Output the (x, y) coordinate of the center of the cell containing the given text.  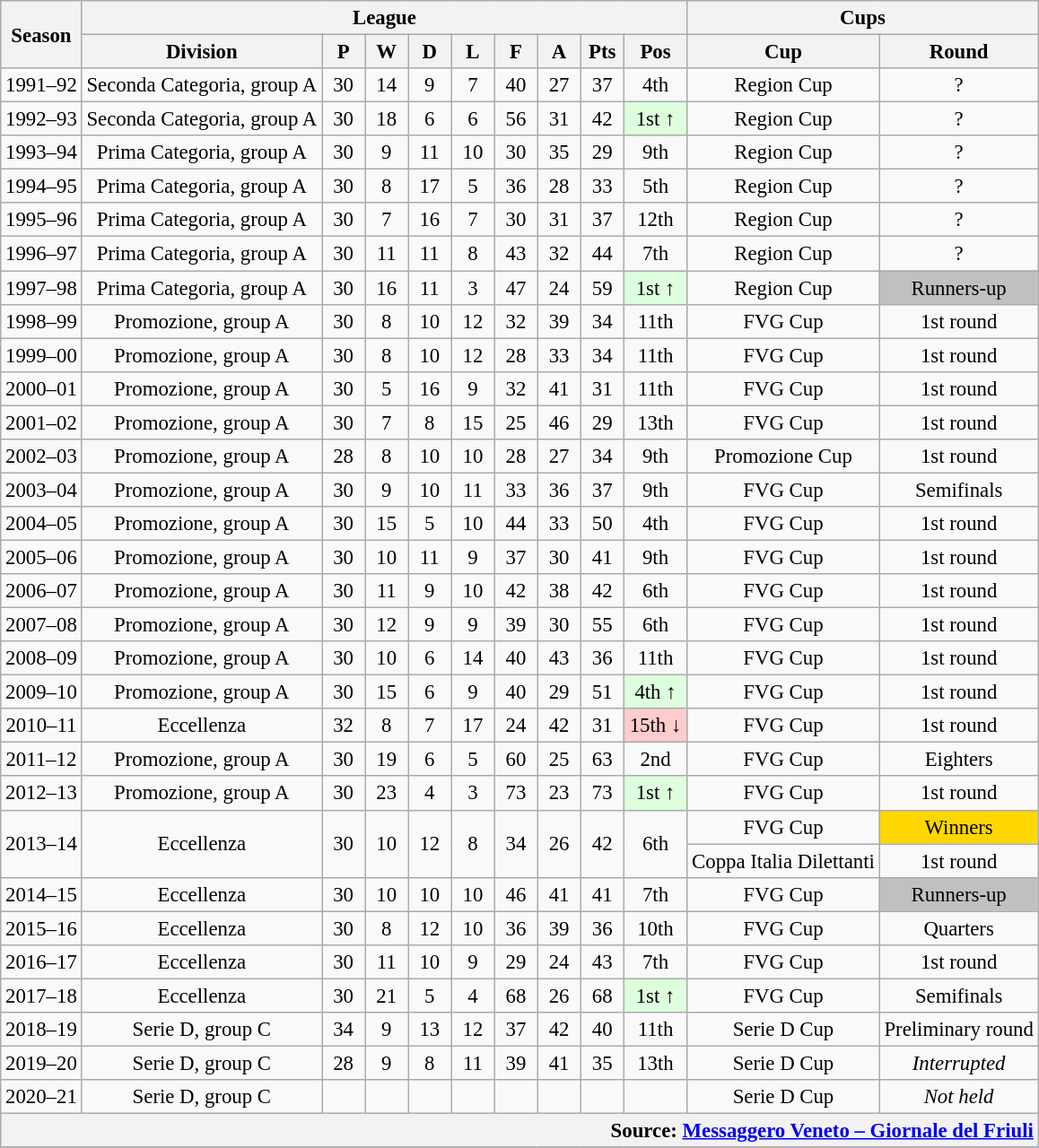
Division (201, 52)
2003–04 (41, 490)
Pts (602, 52)
Season (41, 34)
2006–07 (41, 591)
2002–03 (41, 457)
1991–92 (41, 85)
5th (655, 187)
59 (602, 288)
2017–18 (41, 996)
2016–17 (41, 962)
Coppa Italia Dilettanti (783, 861)
1995–96 (41, 220)
2013–14 (41, 843)
1996–97 (41, 254)
2004–05 (41, 524)
A (559, 52)
D (430, 52)
56 (516, 119)
P (344, 52)
2014–15 (41, 894)
19 (387, 760)
2020–21 (41, 1097)
Not held (958, 1097)
W (387, 52)
12th (655, 220)
Promozione Cup (783, 457)
Cup (783, 52)
2010–11 (41, 726)
Cups (863, 18)
Source: Messaggero Veneto – Giornale del Friuli (519, 1131)
Pos (655, 52)
51 (602, 692)
Preliminary round (958, 1030)
Eighters (958, 760)
50 (602, 524)
2012–13 (41, 794)
63 (602, 760)
2009–10 (41, 692)
38 (559, 591)
60 (516, 760)
18 (387, 119)
1993–94 (41, 152)
F (516, 52)
2008–09 (41, 658)
1999–00 (41, 355)
13 (430, 1030)
2011–12 (41, 760)
Winners (958, 827)
2005–06 (41, 557)
League (384, 18)
55 (602, 625)
2001–02 (41, 422)
1994–95 (41, 187)
L (473, 52)
15th ↓ (655, 726)
Quarters (958, 928)
Round (958, 52)
21 (387, 996)
2015–16 (41, 928)
Interrupted (958, 1063)
1997–98 (41, 288)
2018–19 (41, 1030)
2019–20 (41, 1063)
1998–99 (41, 321)
2000–01 (41, 388)
47 (516, 288)
10th (655, 928)
4th ↑ (655, 692)
1992–93 (41, 119)
2007–08 (41, 625)
2nd (655, 760)
